From the cell containing the given text, extract its center point as (X, Y) coordinate. 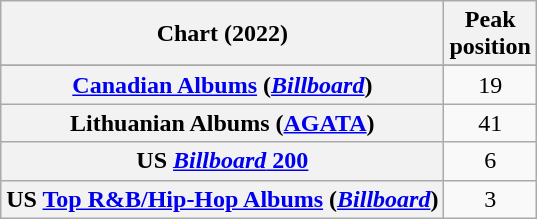
Lithuanian Albums (AGATA) (222, 123)
3 (490, 199)
19 (490, 85)
Peakposition (490, 34)
US Billboard 200 (222, 161)
US Top R&B/Hip-Hop Albums (Billboard) (222, 199)
6 (490, 161)
Chart (2022) (222, 34)
41 (490, 123)
Canadian Albums (Billboard) (222, 85)
